Determine the [x, y] coordinate at the center of the cell enclosing the given text.  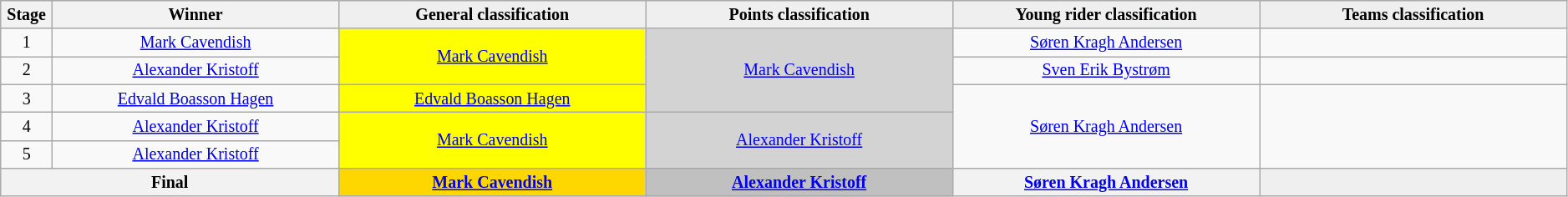
Sven Erik Bystrøm [1106, 70]
General classification [493, 15]
1 [27, 43]
Points classification [799, 15]
Stage [27, 15]
5 [27, 154]
Teams classification [1413, 15]
2 [27, 70]
Young rider classification [1106, 15]
3 [27, 98]
Final [170, 182]
4 [27, 127]
Winner [195, 15]
